For the text-containing cell, return its midpoint in (X, Y) coordinate format. 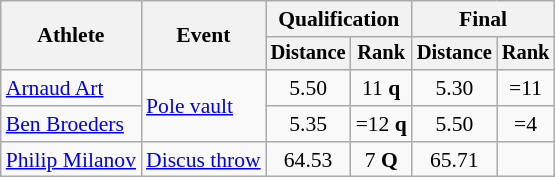
5.35 (308, 124)
11 q (382, 88)
5.30 (454, 88)
=11 (526, 88)
Ben Broeders (71, 124)
Event (204, 36)
Pole vault (204, 106)
=4 (526, 124)
Athlete (71, 36)
=12 q (382, 124)
Final (483, 19)
Arnaud Art (71, 88)
Qualification (339, 19)
